Detect which cell encompasses the target text, then output its (x, y) center coordinate. 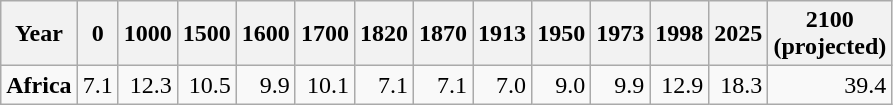
1998 (680, 34)
1870 (442, 34)
10.1 (324, 85)
7.0 (502, 85)
1973 (620, 34)
1950 (562, 34)
2100(projected) (830, 34)
1000 (148, 34)
12.9 (680, 85)
1600 (266, 34)
10.5 (206, 85)
0 (98, 34)
1700 (324, 34)
1913 (502, 34)
1820 (384, 34)
2025 (738, 34)
12.3 (148, 85)
9.0 (562, 85)
Year (39, 34)
39.4 (830, 85)
18.3 (738, 85)
1500 (206, 34)
Africa (39, 85)
